Scan for the cell matching the given text and deliver its (X, Y) coordinate at center. 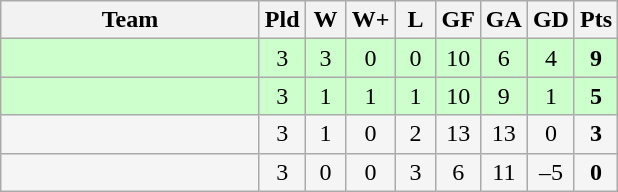
5 (596, 96)
4 (550, 58)
GF (458, 20)
11 (504, 172)
GD (550, 20)
Pld (282, 20)
GA (504, 20)
L (416, 20)
Pts (596, 20)
Team (130, 20)
–5 (550, 172)
W+ (370, 20)
2 (416, 134)
W (326, 20)
